Provide the [X, Y] coordinate of the cell's center where the given text is located.  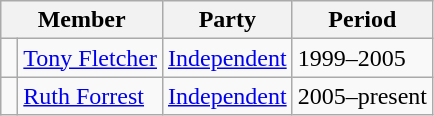
2005–present [362, 96]
Member [82, 20]
Tony Fletcher [90, 58]
Party [227, 20]
1999–2005 [362, 58]
Ruth Forrest [90, 96]
Period [362, 20]
